Extract the [x, y] coordinate from the center of the cell holding the provided text.  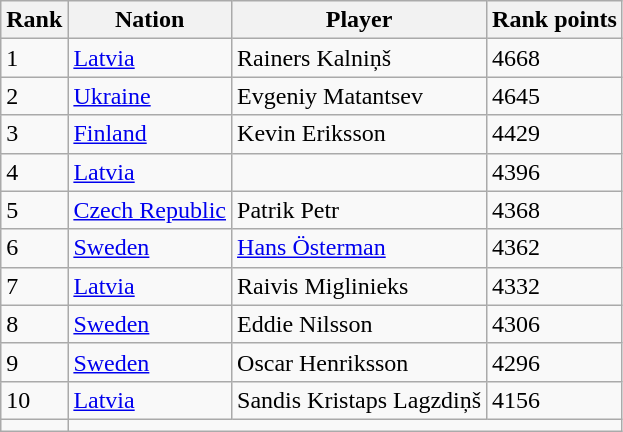
1 [34, 58]
10 [34, 400]
4 [34, 172]
Rank points [555, 20]
4429 [555, 134]
Finland [150, 134]
Hans Österman [360, 248]
4668 [555, 58]
Evgeniy Matantsev [360, 96]
4306 [555, 324]
Rank [34, 20]
Nation [150, 20]
4368 [555, 210]
4396 [555, 172]
9 [34, 362]
5 [34, 210]
Eddie Nilsson [360, 324]
3 [34, 134]
8 [34, 324]
Sandis Kristaps Lagzdiņš [360, 400]
Ukraine [150, 96]
Patrik Petr [360, 210]
Kevin Eriksson [360, 134]
7 [34, 286]
4332 [555, 286]
4362 [555, 248]
4296 [555, 362]
2 [34, 96]
4156 [555, 400]
Raivis Miglinieks [360, 286]
Player [360, 20]
6 [34, 248]
Oscar Henriksson [360, 362]
Rainers Kalniņš [360, 58]
Czech Republic [150, 210]
4645 [555, 96]
